Return the [X, Y] coordinate for the center point of the cell that contains the specified text.  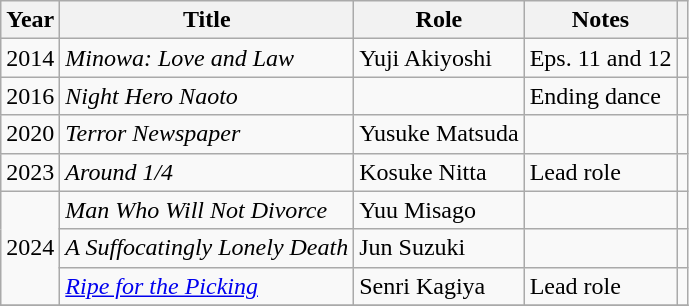
Minowa: Love and Law [207, 58]
Yuu Misago [439, 210]
Eps. 11 and 12 [600, 58]
Role [439, 20]
Around 1/4 [207, 172]
Senri Kagiya [439, 286]
Kosuke Nitta [439, 172]
Year [30, 20]
2020 [30, 134]
Terror Newspaper [207, 134]
Ending dance [600, 96]
2023 [30, 172]
2014 [30, 58]
A Suffocatingly Lonely Death [207, 248]
Man Who Will Not Divorce [207, 210]
Title [207, 20]
Ripe for the Picking [207, 286]
Night Hero Naoto [207, 96]
Yusuke Matsuda [439, 134]
Notes [600, 20]
Jun Suzuki [439, 248]
2016 [30, 96]
2024 [30, 248]
Yuji Akiyoshi [439, 58]
